Return the (x, y) coordinate for the center point of the cell that contains the specified text.  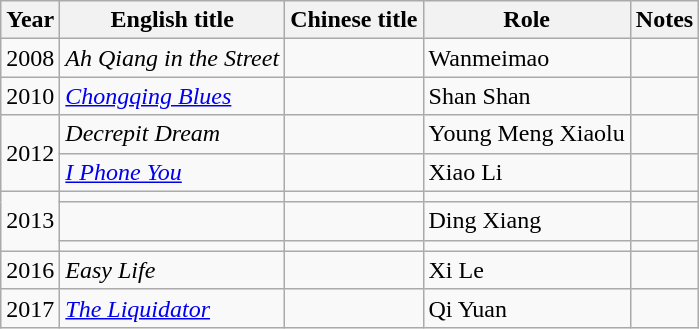
Year (30, 20)
English title (172, 20)
Decrepit Dream (172, 134)
I Phone You (172, 172)
Chongqing Blues (172, 96)
Xiao Li (526, 172)
2013 (30, 221)
Notes (664, 20)
2016 (30, 270)
Xi Le (526, 270)
Easy Life (172, 270)
Young Meng Xiaolu (526, 134)
Ding Xiang (526, 221)
Role (526, 20)
2012 (30, 153)
Wanmeimao (526, 58)
Ah Qiang in the Street (172, 58)
2017 (30, 308)
2010 (30, 96)
The Liquidator (172, 308)
Chinese title (354, 20)
Qi Yuan (526, 308)
2008 (30, 58)
Shan Shan (526, 96)
